Output the (x, y) coordinate of the center of the cell containing the given text.  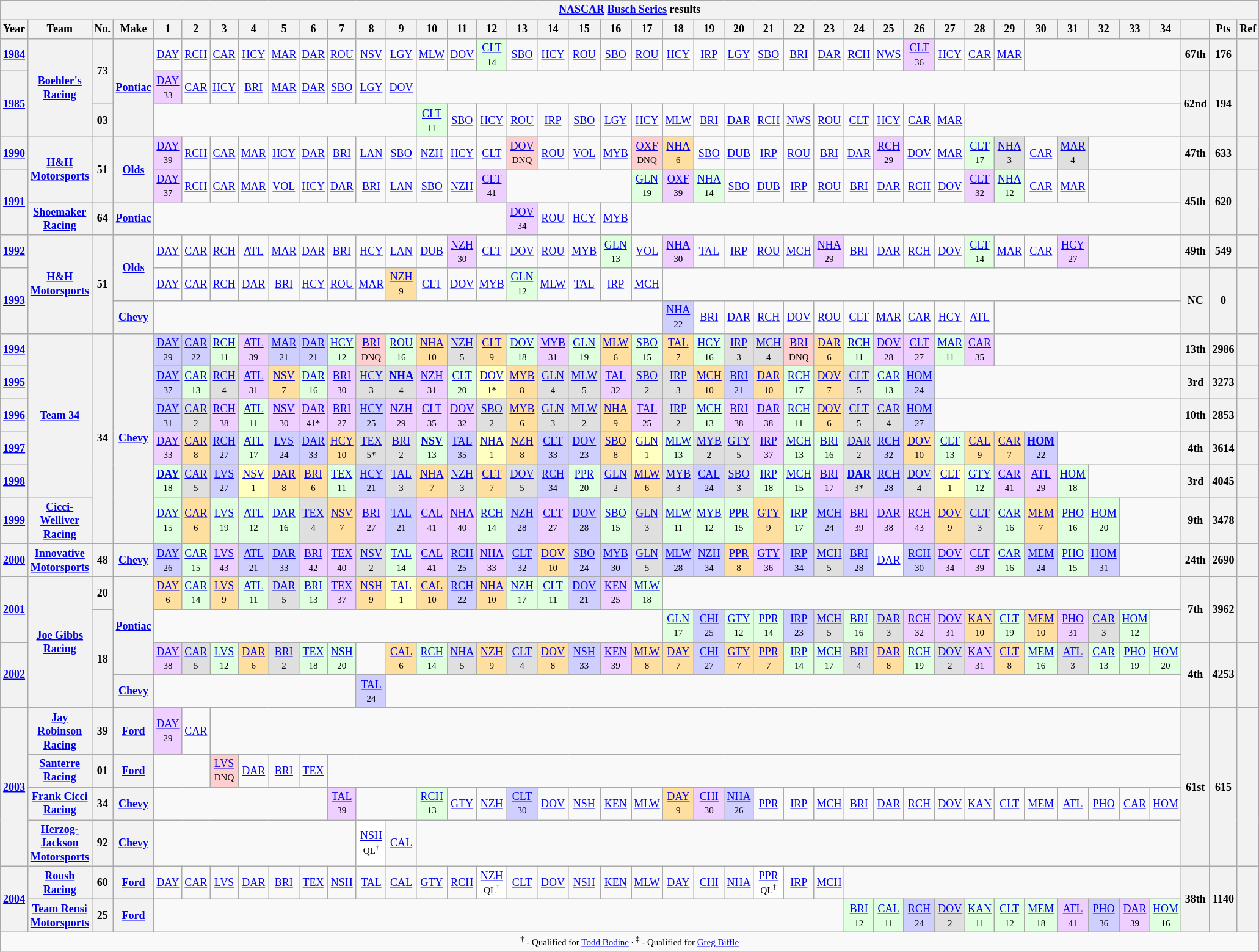
Ref (1248, 29)
GLN13 (615, 252)
CAR7 (1009, 448)
ATL17 (253, 448)
MYB8 (522, 383)
CLT33 (553, 448)
Cicci-Welliver Racing (60, 520)
2001 (15, 609)
1999 (15, 520)
IRP34 (799, 561)
NSV2 (371, 561)
NHA33 (492, 561)
3962 (1224, 609)
NHA4 (402, 383)
DAY26 (168, 561)
4045 (1224, 481)
ATL31 (253, 383)
ROU16 (402, 350)
1991 (15, 203)
ATL39 (253, 350)
NZHQL‡ (492, 883)
TAL39 (342, 804)
No. (103, 29)
24 (859, 29)
† - Qualified for Todd Bodine · ‡ - Qualified for Greg Biffle (630, 942)
NHA6 (678, 153)
NHA5 (462, 659)
BRI13 (314, 593)
Santerre Racing (60, 771)
DAY38 (168, 659)
DAY6 (168, 593)
CHI27 (709, 659)
DOV5 (522, 481)
NHA26 (739, 804)
Roush Racing (60, 883)
KEN39 (615, 659)
615 (1224, 787)
2690 (1224, 561)
NZH3 (462, 481)
PPR20 (584, 481)
MYB30 (615, 561)
1990 (15, 153)
Joe Gibbs Racing (60, 642)
19 (709, 29)
633 (1224, 153)
LVS27 (225, 481)
DOV6 (829, 415)
DOV4 (920, 481)
NSH33 (584, 659)
TAL1 (402, 593)
DOV18 (522, 350)
13 (522, 29)
NHA1 (492, 448)
NHA7 (431, 481)
CLT9 (492, 350)
KAN31 (980, 659)
TEX18 (314, 659)
CAL6 (402, 659)
DAY7 (678, 659)
61st (1196, 787)
CLT30 (522, 804)
PHO36 (1104, 916)
CAR4 (889, 415)
Year (15, 29)
RCH38 (225, 415)
CAR2 (196, 415)
11 (462, 29)
RCH19 (920, 659)
PPRQL‡ (769, 883)
GLN1 (647, 448)
CLT39 (980, 561)
NSH9 (371, 593)
RCH13 (431, 804)
CLT3 (980, 520)
5 (284, 29)
KEN25 (615, 593)
DAR5 (284, 593)
DAR21 (314, 350)
DOV23 (584, 448)
1992 (15, 252)
67th (1196, 55)
HOM18 (1073, 481)
CLT13 (950, 448)
IRP37 (769, 448)
NHA22 (678, 317)
PPR (769, 804)
4253 (1224, 675)
Pts (1224, 29)
DAY18 (168, 481)
KAN11 (980, 916)
Team (60, 29)
BRI30 (342, 383)
HCY16 (709, 350)
CAL10 (431, 593)
CLT17 (980, 153)
TEX11 (342, 481)
TEX5* (371, 448)
26 (920, 29)
TEX4 (314, 520)
NHA3 (1009, 153)
GTY5 (739, 448)
BRI4 (859, 659)
549 (1224, 252)
CLT4 (522, 659)
2853 (1224, 415)
RCH30 (920, 561)
62nd (1196, 104)
7 (342, 29)
IRP14 (799, 659)
HOM27 (920, 415)
CAR14 (196, 593)
MEM (1041, 804)
CAR35 (980, 350)
RCH34 (553, 481)
PPR8 (739, 561)
2986 (1224, 350)
PPR14 (769, 626)
2004 (15, 899)
SBO3 (739, 481)
8 (371, 29)
01 (103, 771)
CAR15 (196, 561)
PHO19 (1134, 659)
HOM16 (1166, 916)
BRI12 (859, 916)
NASCAR Busch Series results (630, 10)
CLT41 (492, 186)
1993 (15, 300)
27 (950, 29)
1997 (15, 448)
HCY12 (342, 350)
BRI6 (314, 481)
GTY7 (739, 659)
3 (225, 29)
HCY3 (371, 383)
38th (1196, 899)
7th (1196, 609)
DOV7 (829, 383)
NC (1196, 300)
HCY21 (371, 481)
TEX40 (342, 561)
OXF39 (678, 186)
24th (1196, 561)
CLT12 (1009, 916)
194 (1224, 104)
21 (769, 29)
60 (103, 883)
NHA40 (462, 520)
MCH15 (799, 481)
9th (1196, 520)
CAR3 (1104, 626)
NSV (371, 55)
47th (1196, 153)
MLW13 (678, 448)
NZH28 (522, 520)
RCH43 (920, 520)
NZH8 (522, 448)
MYB6 (522, 415)
KAN10 (980, 626)
CAR41 (1009, 481)
SBO8 (615, 448)
45th (1196, 203)
1140 (1224, 899)
HCY27 (1073, 252)
CHI (709, 883)
TAL14 (402, 561)
TAL21 (402, 520)
ATL3 (1073, 659)
NSHQL† (371, 843)
TAL25 (647, 415)
PHO16 (1073, 520)
3478 (1224, 520)
RCH22 (462, 593)
1995 (15, 383)
HCY10 (342, 448)
29 (1009, 29)
RCH17 (799, 383)
IRP23 (799, 626)
30 (1041, 29)
RCH24 (920, 916)
DAY15 (168, 520)
TAL3 (402, 481)
6 (314, 29)
IRP17 (799, 520)
CLT7 (492, 481)
1998 (15, 481)
620 (1224, 203)
9 (402, 29)
CLT8 (1009, 659)
GLN17 (678, 626)
DOV31 (950, 626)
DAR2 (859, 448)
CAL11 (889, 916)
Team Rensi Motorsports (60, 916)
PHO (1104, 804)
NSV13 (431, 448)
48 (103, 561)
DOV21 (584, 593)
17 (647, 29)
MLW5 (584, 383)
92 (103, 843)
GTY9 (769, 520)
22 (799, 29)
15 (584, 29)
28 (980, 29)
Jay Robinson Racing (60, 731)
2003 (15, 787)
HOM22 (1041, 448)
NHA29 (829, 252)
CLT20 (462, 383)
2 (196, 29)
CHI30 (709, 804)
CAL24 (709, 481)
DAR10 (769, 383)
64 (103, 219)
SBO24 (584, 561)
TEX37 (342, 593)
CLT19 (1009, 626)
TAL7 (678, 350)
DAR39 (1134, 916)
1985 (15, 104)
PHO31 (1073, 626)
DOVDNQ (522, 153)
MLW8 (647, 659)
Herzog-Jackson Motorsports (60, 843)
12 (492, 29)
16 (615, 29)
13th (1196, 350)
TAL35 (462, 448)
HOM12 (1134, 626)
BRI42 (314, 561)
LVS43 (225, 561)
MEM10 (1041, 626)
GLN4 (553, 383)
CAR22 (196, 350)
DAY9 (678, 804)
DOV8 (553, 659)
ATL41 (1073, 916)
DOV1* (492, 383)
DAR3* (859, 481)
HOM24 (920, 383)
PHO15 (1073, 561)
RCH28 (889, 481)
LVSDNQ (225, 771)
2000 (15, 561)
NSV1 (253, 481)
Boehler's Racing (60, 88)
HOM (1166, 804)
MEM7 (1041, 520)
NZH5 (462, 350)
NZH30 (462, 252)
BRI39 (859, 520)
NHA12 (1009, 186)
PPR15 (739, 520)
GLN12 (522, 285)
ATL21 (253, 561)
Shoemaker Racing (60, 219)
OXFDNQ (647, 153)
MAR11 (950, 350)
NHA9 (615, 415)
NZH34 (709, 561)
MEM18 (1041, 916)
1996 (15, 415)
HOM31 (1104, 561)
MAR21 (284, 350)
GLN5 (647, 561)
MLW18 (647, 593)
TAL32 (615, 383)
LVS (225, 883)
DOV32 (462, 415)
CAR8 (196, 448)
MYB12 (709, 520)
MCH24 (829, 520)
2002 (15, 675)
NZH31 (431, 383)
PPR7 (769, 659)
MLW2 (584, 415)
BRI38 (739, 415)
CAR6 (196, 520)
MYB31 (553, 350)
Frank Cicci Racing (60, 804)
DAR41* (314, 415)
GLN2 (615, 481)
HCY25 (371, 415)
31 (1073, 29)
LVS19 (225, 520)
4 (253, 29)
MEM24 (1041, 561)
32 (1104, 29)
14 (553, 29)
DAR3 (889, 626)
1994 (15, 350)
49th (1196, 252)
LVS9 (225, 593)
RCH4 (225, 383)
MYB2 (709, 448)
GTY36 (769, 561)
DAY31 (168, 415)
BRI28 (859, 561)
LVS12 (225, 659)
MCH10 (709, 383)
1984 (15, 55)
73 (103, 71)
RCH25 (462, 561)
Team 34 (60, 415)
1 (168, 29)
ATL29 (1041, 481)
Innovative Motorsports (60, 561)
NZH17 (522, 593)
NHA14 (709, 186)
Make (133, 29)
10th (1196, 415)
MEM16 (1041, 659)
BRI17 (829, 481)
IRP18 (769, 481)
23 (829, 29)
KAN (980, 804)
ATL12 (253, 520)
10 (431, 29)
CAL9 (980, 448)
33 (1134, 29)
IRP2 (678, 415)
NZH29 (402, 415)
RCH29 (889, 153)
39 (103, 731)
MLW28 (678, 561)
NHA30 (678, 252)
MAR4 (1073, 153)
MLW11 (678, 520)
MYB3 (678, 481)
CHI25 (709, 626)
DOV9 (950, 520)
NSV30 (284, 415)
BRI21 (739, 383)
NHA (739, 883)
NSH20 (342, 659)
03 (103, 120)
CLT1 (950, 481)
CLT36 (920, 55)
0 (1224, 300)
3614 (1224, 448)
LVS24 (284, 448)
TAL24 (371, 691)
176 (1224, 55)
3273 (1224, 383)
MCH17 (829, 659)
DAY39 (168, 153)
CLT35 (431, 415)
RCH27 (225, 448)
MCH4 (769, 350)
